Capture the cell that displays the provided text and extract its [x, y] central coordinate. 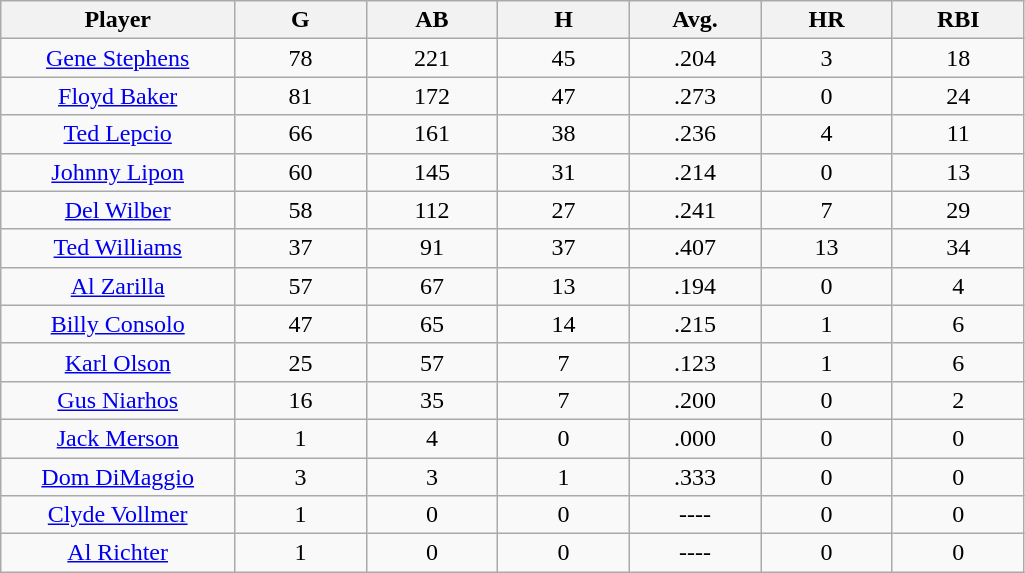
Ted Williams [118, 248]
18 [958, 58]
H [564, 20]
RBI [958, 20]
31 [564, 172]
.236 [695, 134]
35 [432, 400]
2 [958, 400]
Jack Merson [118, 438]
G [301, 20]
Clyde Vollmer [118, 515]
27 [564, 210]
221 [432, 58]
.273 [695, 96]
Ted Lepcio [118, 134]
24 [958, 96]
Billy Consolo [118, 324]
.214 [695, 172]
16 [301, 400]
29 [958, 210]
AB [432, 20]
14 [564, 324]
.194 [695, 286]
Floyd Baker [118, 96]
145 [432, 172]
.407 [695, 248]
67 [432, 286]
172 [432, 96]
78 [301, 58]
Al Zarilla [118, 286]
65 [432, 324]
.000 [695, 438]
60 [301, 172]
25 [301, 362]
.215 [695, 324]
Gene Stephens [118, 58]
.204 [695, 58]
11 [958, 134]
45 [564, 58]
HR [827, 20]
.241 [695, 210]
.333 [695, 477]
34 [958, 248]
81 [301, 96]
112 [432, 210]
91 [432, 248]
Gus Niarhos [118, 400]
Player [118, 20]
66 [301, 134]
38 [564, 134]
Avg. [695, 20]
Dom DiMaggio [118, 477]
Karl Olson [118, 362]
Johnny Lipon [118, 172]
Al Richter [118, 553]
.200 [695, 400]
.123 [695, 362]
Del Wilber [118, 210]
58 [301, 210]
161 [432, 134]
